Provide the (x, y) coordinate of the cell's center where the given text is located.  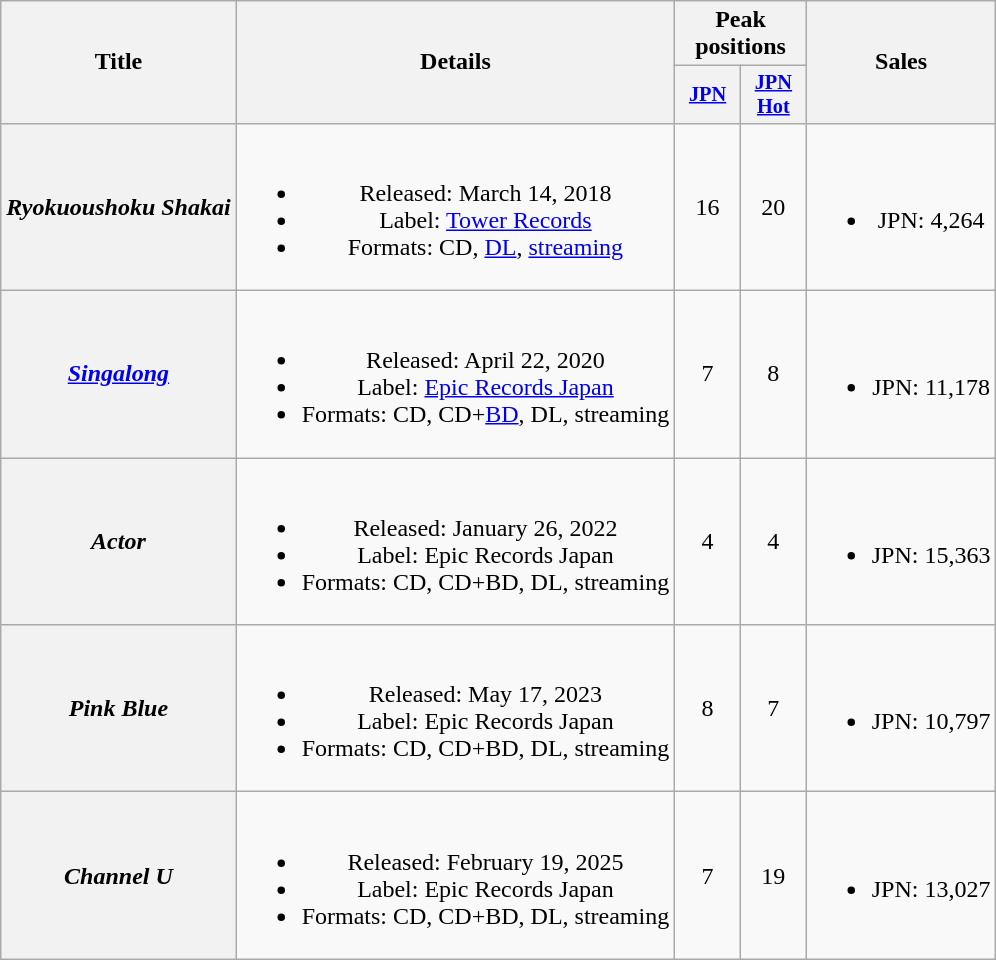
JPN (708, 95)
Ryokuoushoku Shakai (118, 206)
JPN: 4,264 (901, 206)
Pink Blue (118, 708)
Details (456, 62)
JPN: 13,027 (901, 876)
Released: January 26, 2022Label: Epic Records JapanFormats: CD, CD+BD, DL, streaming (456, 542)
JPN: 11,178 (901, 374)
Title (118, 62)
JPNHot (773, 95)
Actor (118, 542)
19 (773, 876)
Singalong (118, 374)
20 (773, 206)
JPN: 15,363 (901, 542)
Peak positions (740, 34)
16 (708, 206)
JPN: 10,797 (901, 708)
Channel U (118, 876)
Released: May 17, 2023Label: Epic Records JapanFormats: CD, CD+BD, DL, streaming (456, 708)
Released: March 14, 2018Label: Tower RecordsFormats: CD, DL, streaming (456, 206)
Released: February 19, 2025Label: Epic Records JapanFormats: CD, CD+BD, DL, streaming (456, 876)
Sales (901, 62)
Released: April 22, 2020Label: Epic Records JapanFormats: CD, CD+BD, DL, streaming (456, 374)
